Pinpoint the cell where the given text exists, returning its (x, y) midpoint coordinate. 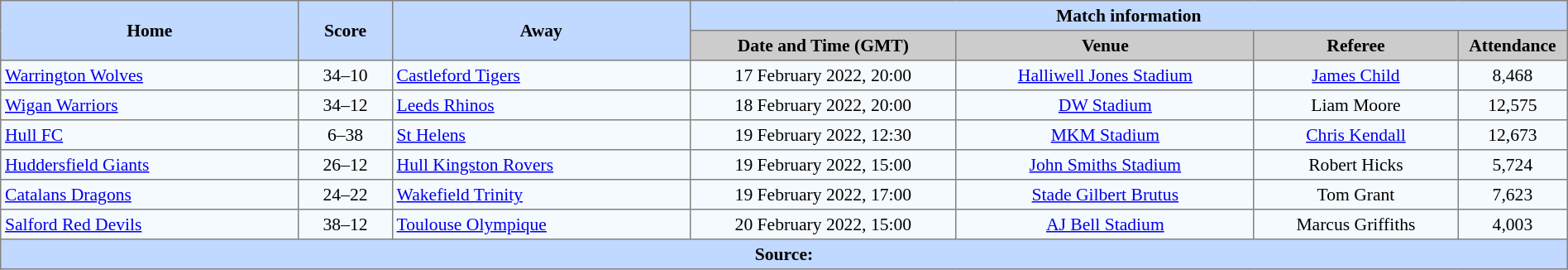
17 February 2022, 20:00 (823, 75)
Tom Grant (1355, 195)
24–22 (346, 195)
AJ Bell Stadium (1105, 224)
Away (541, 31)
Wakefield Trinity (541, 195)
6–38 (346, 135)
34–10 (346, 75)
Stade Gilbert Brutus (1105, 195)
19 February 2022, 12:30 (823, 135)
8,468 (1513, 75)
Huddersfield Giants (150, 165)
Castleford Tigers (541, 75)
Warrington Wolves (150, 75)
18 February 2022, 20:00 (823, 105)
38–12 (346, 224)
James Child (1355, 75)
26–12 (346, 165)
Halliwell Jones Stadium (1105, 75)
Score (346, 31)
Chris Kendall (1355, 135)
DW Stadium (1105, 105)
MKM Stadium (1105, 135)
12,673 (1513, 135)
Leeds Rhinos (541, 105)
19 February 2022, 17:00 (823, 195)
12,575 (1513, 105)
20 February 2022, 15:00 (823, 224)
Wigan Warriors (150, 105)
Salford Red Devils (150, 224)
Match information (1128, 16)
Robert Hicks (1355, 165)
Home (150, 31)
7,623 (1513, 195)
Date and Time (GMT) (823, 46)
Marcus Griffiths (1355, 224)
Hull Kingston Rovers (541, 165)
4,003 (1513, 224)
Referee (1355, 46)
Toulouse Olympique (541, 224)
John Smiths Stadium (1105, 165)
St Helens (541, 135)
Attendance (1513, 46)
Catalans Dragons (150, 195)
Venue (1105, 46)
Source: (784, 254)
5,724 (1513, 165)
Liam Moore (1355, 105)
19 February 2022, 15:00 (823, 165)
34–12 (346, 105)
Hull FC (150, 135)
